Search for the cell housing the specified text and yield its (X, Y) center coordinate. 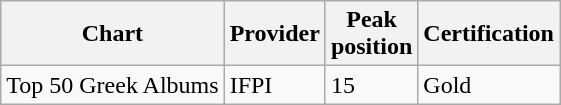
Top 50 Greek Albums (112, 85)
IFPI (274, 85)
Peakposition (371, 34)
15 (371, 85)
Provider (274, 34)
Chart (112, 34)
Gold (489, 85)
Certification (489, 34)
